Return the [x, y] coordinate for the center point of the cell that contains the specified text.  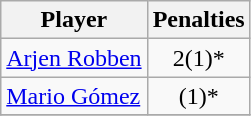
Player [74, 20]
Penalties [198, 20]
Arjen Robben [74, 58]
Mario Gómez [74, 96]
2(1)* [198, 58]
(1)* [198, 96]
